Scan for the cell matching the given text and deliver its [X, Y] coordinate at center. 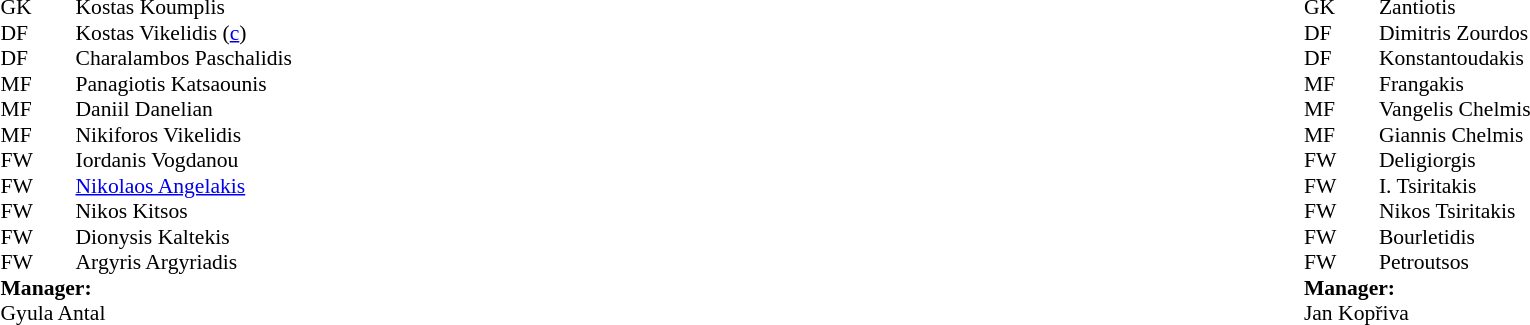
Charalambos Paschalidis [184, 59]
Kostas Vikelidis (c) [184, 33]
Dionysis Kaltekis [184, 237]
Argyris Argyriadis [184, 263]
Nikiforos Vikelidis [184, 135]
Nikolaos Angelakis [184, 186]
Nikos Kitsos [184, 211]
Panagiotis Katsaounis [184, 84]
Manager: [146, 288]
Daniil Danelian [184, 109]
Iordanis Vogdanou [184, 161]
